Capture the cell that displays the provided text and extract its [X, Y] central coordinate. 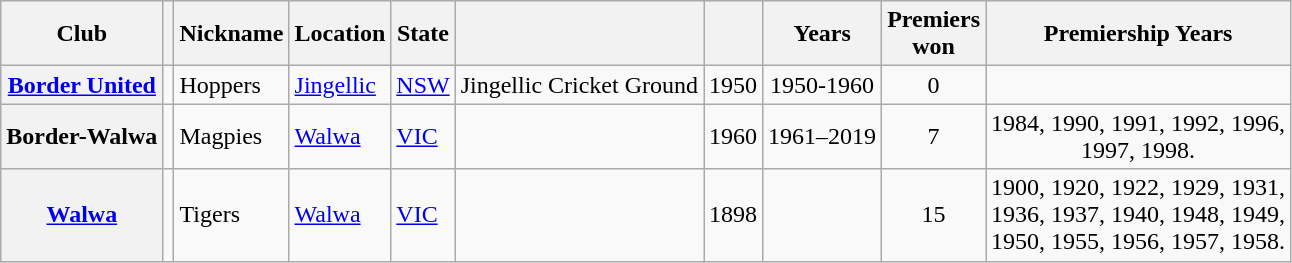
Hoppers [232, 85]
Club [82, 34]
Border United [82, 85]
1900, 1920, 1922, 1929, 1931,1936, 1937, 1940, 1948, 1949,1950, 1955, 1956, 1957, 1958. [1138, 215]
15 [934, 215]
1950-1960 [822, 85]
1984, 1990, 1991, 1992, 1996,1997, 1998. [1138, 136]
Magpies [232, 136]
Premierswon [934, 34]
Jingellic Cricket Ground [579, 85]
Premiership Years [1138, 34]
Years [822, 34]
Tigers [232, 215]
1898 [734, 215]
1950 [734, 85]
1960 [734, 136]
0 [934, 85]
1961–2019 [822, 136]
7 [934, 136]
Border-Walwa [82, 136]
State [423, 34]
Nickname [232, 34]
Location [340, 34]
Jingellic [340, 85]
NSW [423, 85]
